Output the [X, Y] coordinate of the center of the cell containing the given text.  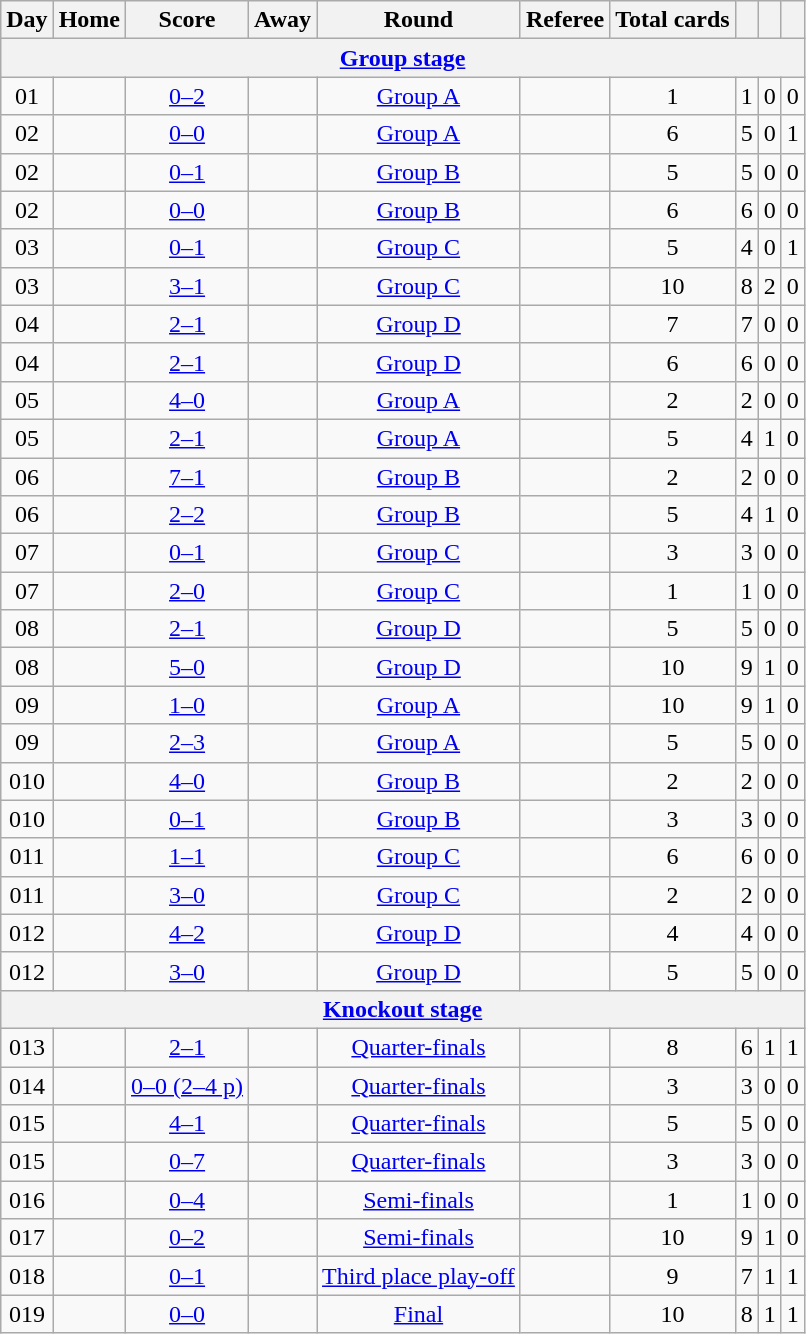
2–0 [188, 591]
019 [27, 1314]
Final [419, 1314]
0–0 (2–4 p) [188, 1085]
Round [419, 20]
014 [27, 1085]
1–0 [188, 705]
Score [188, 20]
5–0 [188, 667]
4–1 [188, 1124]
013 [27, 1047]
Total cards [673, 20]
Third place play-off [419, 1276]
3–1 [188, 286]
0–7 [188, 1162]
01 [27, 96]
017 [27, 1238]
Home [89, 20]
Group stage [403, 58]
4–2 [188, 933]
2–2 [188, 515]
2–3 [188, 743]
7–1 [188, 477]
018 [27, 1276]
Away [283, 20]
1–1 [188, 857]
Day [27, 20]
016 [27, 1200]
Knockout stage [403, 1009]
Referee [564, 20]
0–4 [188, 1200]
